Identify which cell holds the provided text, then report its (x, y) central coordinate. 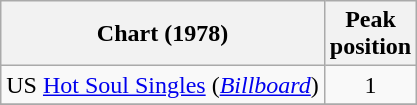
1 (370, 85)
US Hot Soul Singles (Billboard) (163, 85)
Peakposition (370, 34)
Chart (1978) (163, 34)
